Capture the cell that displays the provided text and extract its (X, Y) central coordinate. 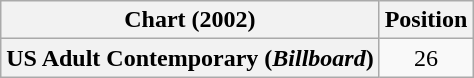
26 (426, 58)
Chart (2002) (190, 20)
Position (426, 20)
US Adult Contemporary (Billboard) (190, 58)
